Detect which cell encompasses the target text, then output its [x, y] center coordinate. 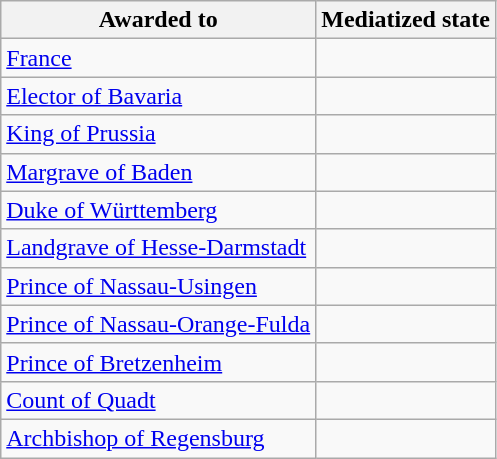
Mediatized state [406, 20]
Margrave of Baden [158, 172]
Prince of Nassau-Usingen [158, 286]
Count of Quadt [158, 400]
Prince of Bretzenheim [158, 362]
France [158, 58]
Prince of Nassau-Orange-Fulda [158, 324]
Landgrave of Hesse-Darmstadt [158, 248]
King of Prussia [158, 134]
Elector of Bavaria [158, 96]
Archbishop of Regensburg [158, 438]
Awarded to [158, 20]
Duke of Württemberg [158, 210]
